Extract the (x, y) coordinate from the center of the cell holding the provided text.  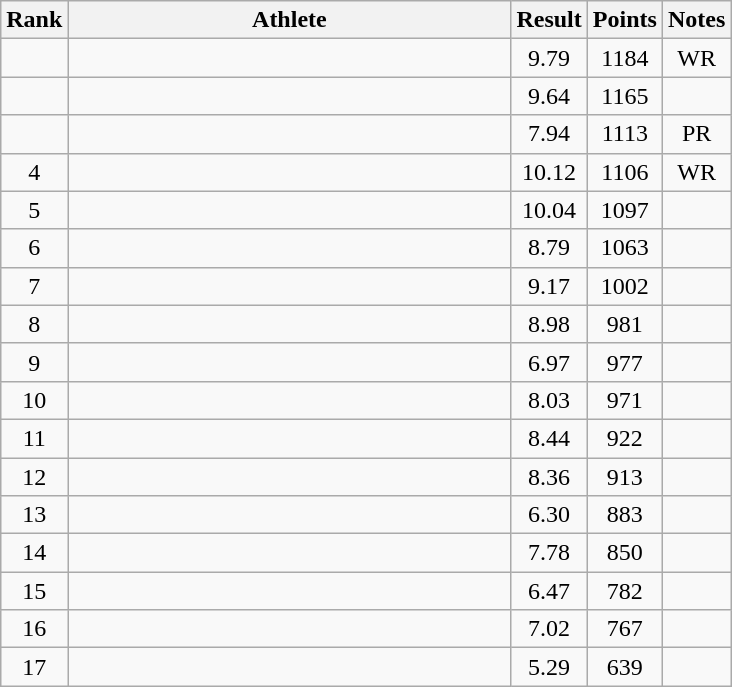
16 (34, 629)
PR (696, 134)
782 (624, 591)
12 (34, 477)
922 (624, 438)
639 (624, 667)
9.17 (549, 286)
7 (34, 286)
8.98 (549, 324)
10.12 (549, 172)
Points (624, 20)
1106 (624, 172)
767 (624, 629)
6 (34, 248)
9.79 (549, 58)
4 (34, 172)
6.97 (549, 362)
913 (624, 477)
8.36 (549, 477)
Rank (34, 20)
1184 (624, 58)
9.64 (549, 96)
Result (549, 20)
6.30 (549, 515)
11 (34, 438)
15 (34, 591)
9 (34, 362)
883 (624, 515)
8.44 (549, 438)
7.94 (549, 134)
6.47 (549, 591)
Notes (696, 20)
8.79 (549, 248)
971 (624, 400)
7.78 (549, 553)
10 (34, 400)
5 (34, 210)
8.03 (549, 400)
850 (624, 553)
13 (34, 515)
7.02 (549, 629)
8 (34, 324)
Athlete (290, 20)
1165 (624, 96)
977 (624, 362)
17 (34, 667)
1097 (624, 210)
1113 (624, 134)
14 (34, 553)
1063 (624, 248)
1002 (624, 286)
10.04 (549, 210)
5.29 (549, 667)
981 (624, 324)
